Detect which cell encompasses the target text, then output its (X, Y) center coordinate. 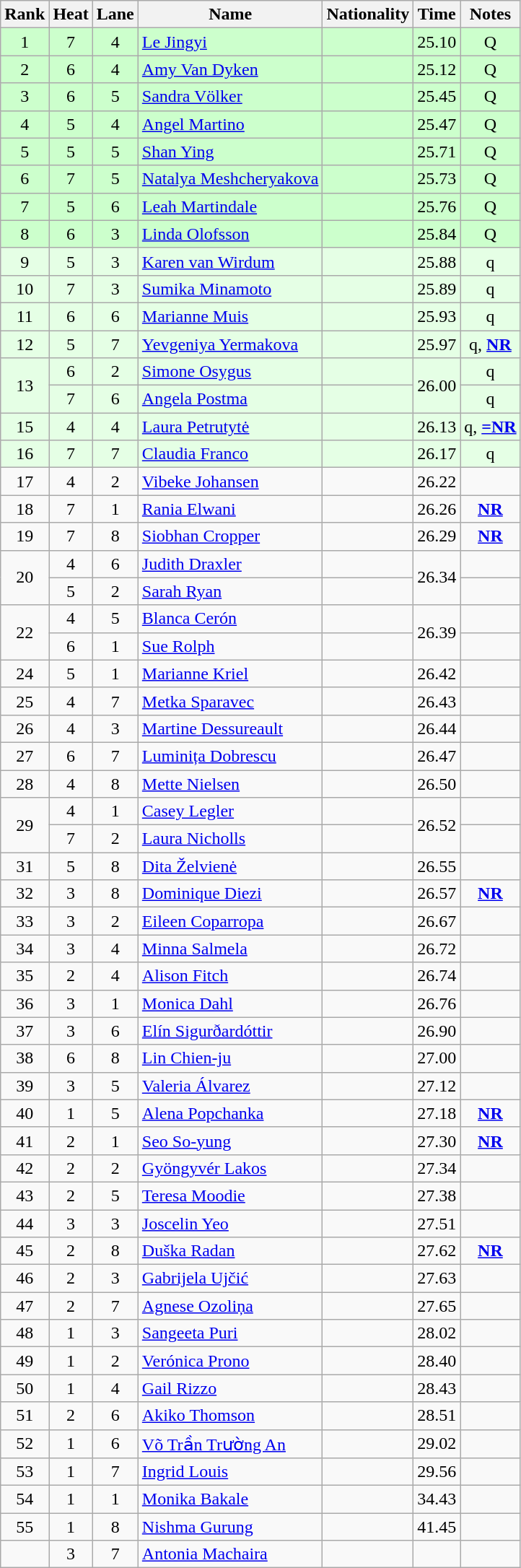
53 (25, 1472)
25.89 (437, 289)
17 (25, 482)
Rania Elwani (230, 509)
26.22 (437, 482)
27.30 (437, 1141)
26.43 (437, 701)
26.26 (437, 509)
Elín Sigurðardóttir (230, 1031)
26.29 (437, 536)
27.34 (437, 1168)
26.57 (437, 894)
Leah Martindale (230, 206)
13 (25, 386)
Sangeeta Puri (230, 1333)
Le Jingyi (230, 42)
Natalya Meshcheryakova (230, 179)
Karen van Wirdum (230, 261)
40 (25, 1113)
q, =NR (491, 427)
26.00 (437, 386)
28.40 (437, 1361)
Laura Petrutytė (230, 427)
Sandra Völker (230, 97)
Nationality (368, 14)
27.62 (437, 1251)
49 (25, 1361)
26.55 (437, 866)
Verónica Prono (230, 1361)
Luminița Dobrescu (230, 756)
Linda Olofsson (230, 234)
35 (25, 976)
29 (25, 825)
36 (25, 1003)
Sarah Ryan (230, 591)
28.51 (437, 1416)
27.65 (437, 1306)
11 (25, 316)
46 (25, 1279)
Alena Popchanka (230, 1113)
26.50 (437, 783)
25.93 (437, 316)
41.45 (437, 1527)
Seo So-yung (230, 1141)
27.18 (437, 1113)
16 (25, 454)
Marianne Kriel (230, 674)
Gyöngyvér Lakos (230, 1168)
25.97 (437, 344)
25.76 (437, 206)
Minna Salmela (230, 949)
Mette Nielsen (230, 783)
51 (25, 1416)
q, NR (491, 344)
26.34 (437, 578)
Name (230, 14)
45 (25, 1251)
25.71 (437, 152)
Duška Radan (230, 1251)
Simone Osygus (230, 372)
33 (25, 921)
25 (25, 701)
34 (25, 949)
Gabrijela Ujčić (230, 1279)
41 (25, 1141)
Antonia Machaira (230, 1554)
Angel Martino (230, 124)
26.74 (437, 976)
Time (437, 14)
29.56 (437, 1472)
27.51 (437, 1224)
26.13 (437, 427)
Lin Chien-ju (230, 1058)
20 (25, 578)
28 (25, 783)
26 (25, 728)
Akiko Thomson (230, 1416)
Amy Van Dyken (230, 69)
12 (25, 344)
25.45 (437, 97)
19 (25, 536)
25.73 (437, 179)
26.90 (437, 1031)
Judith Draxler (230, 564)
48 (25, 1333)
47 (25, 1306)
9 (25, 261)
27.00 (437, 1058)
28.02 (437, 1333)
22 (25, 632)
42 (25, 1168)
27 (25, 756)
Teresa Moodie (230, 1195)
15 (25, 427)
Ingrid Louis (230, 1472)
Angela Postma (230, 399)
34.43 (437, 1499)
28.43 (437, 1388)
Joscelin Yeo (230, 1224)
Shan Ying (230, 152)
44 (25, 1224)
43 (25, 1195)
10 (25, 289)
Võ Trần Trường An (230, 1444)
Yevgeniya Yermakova (230, 344)
Heat (71, 14)
Marianne Muis (230, 316)
32 (25, 894)
25.88 (437, 261)
Eileen Coparropa (230, 921)
52 (25, 1444)
25.10 (437, 42)
Laura Nicholls (230, 839)
37 (25, 1031)
39 (25, 1086)
50 (25, 1388)
27.63 (437, 1279)
Lane (115, 14)
Rank (25, 14)
24 (25, 674)
26.67 (437, 921)
26.39 (437, 632)
Siobhan Cropper (230, 536)
Gail Rizzo (230, 1388)
Casey Legler (230, 811)
26.44 (437, 728)
26.72 (437, 949)
Monica Dahl (230, 1003)
Notes (491, 14)
54 (25, 1499)
Blanca Cerón (230, 619)
Valeria Álvarez (230, 1086)
38 (25, 1058)
26.17 (437, 454)
Nishma Gurung (230, 1527)
55 (25, 1527)
Monika Bakale (230, 1499)
26.47 (437, 756)
Dita Želvienė (230, 866)
18 (25, 509)
Claudia Franco (230, 454)
27.38 (437, 1195)
Sumika Minamoto (230, 289)
26.76 (437, 1003)
25.84 (437, 234)
Sue Rolph (230, 646)
Agnese Ozoliņa (230, 1306)
Alison Fitch (230, 976)
26.52 (437, 825)
27.12 (437, 1086)
Vibeke Johansen (230, 482)
31 (25, 866)
Martine Dessureault (230, 728)
29.02 (437, 1444)
25.12 (437, 69)
25.47 (437, 124)
Dominique Diezi (230, 894)
Metka Sparavec (230, 701)
26.42 (437, 674)
